Locate the cell with the specified text and output its [x, y] center coordinate. 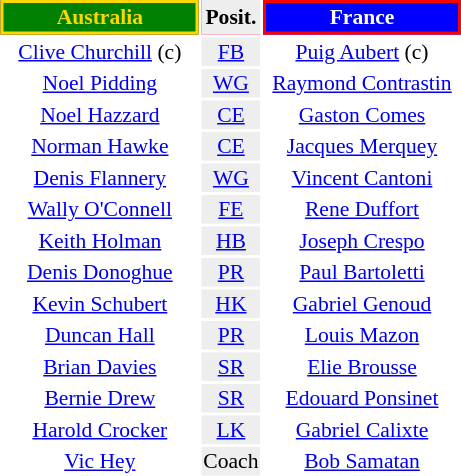
Jacques Merquey [362, 146]
HK [231, 304]
Kevin Schubert [100, 304]
Gabriel Genoud [362, 304]
Rene Duffort [362, 209]
Noel Pidding [100, 83]
Coach [231, 461]
Paul Bartoletti [362, 272]
LK [231, 430]
Noel Hazzard [100, 114]
Gabriel Calixte [362, 430]
Keith Holman [100, 240]
Duncan Hall [100, 335]
Gaston Comes [362, 114]
Raymond Contrastin [362, 83]
Australia [100, 17]
FB [231, 52]
Edouard Ponsinet [362, 398]
Elie Brousse [362, 366]
Puig Aubert (c) [362, 52]
Brian Davies [100, 366]
France [362, 17]
Bernie Drew [100, 398]
Joseph Crespo [362, 240]
Wally O'Connell [100, 209]
Louis Mazon [362, 335]
FE [231, 209]
Denis Donoghue [100, 272]
Posit. [231, 17]
Vincent Cantoni [362, 178]
Bob Samatan [362, 461]
Norman Hawke [100, 146]
Harold Crocker [100, 430]
HB [231, 240]
Clive Churchill (c) [100, 52]
Denis Flannery [100, 178]
Vic Hey [100, 461]
